Detect which cell encompasses the target text, then output its (x, y) center coordinate. 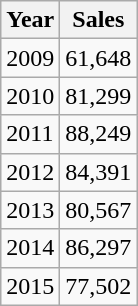
61,648 (98, 58)
2010 (30, 96)
2011 (30, 134)
2009 (30, 58)
84,391 (98, 172)
2014 (30, 248)
2012 (30, 172)
80,567 (98, 210)
2013 (30, 210)
81,299 (98, 96)
2015 (30, 286)
Sales (98, 20)
88,249 (98, 134)
Year (30, 20)
77,502 (98, 286)
86,297 (98, 248)
